Detect which cell encompasses the target text, then output its (x, y) center coordinate. 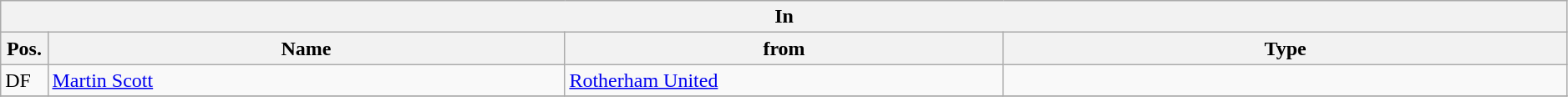
Pos. (24, 48)
DF (24, 80)
from (784, 48)
Name (306, 48)
Rotherham United (784, 80)
Type (1285, 48)
In (784, 17)
Martin Scott (306, 80)
